Output the (x, y) coordinate of the center of the cell containing the given text.  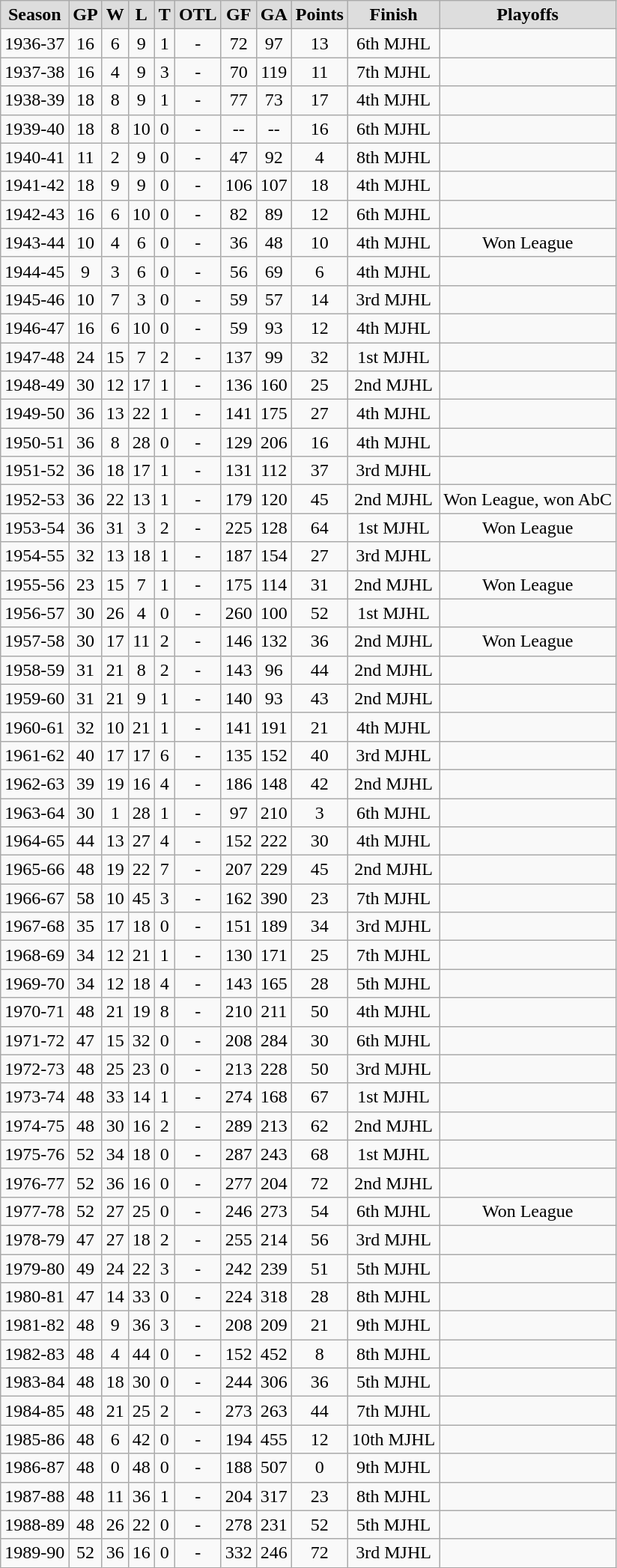
146 (238, 641)
1960-61 (34, 727)
1943-44 (34, 242)
100 (274, 613)
1949-50 (34, 414)
64 (319, 528)
222 (274, 841)
131 (238, 471)
1951-52 (34, 471)
289 (238, 1126)
1936-37 (34, 43)
119 (274, 72)
317 (274, 1496)
244 (238, 1382)
130 (238, 955)
1971-72 (34, 1040)
278 (238, 1525)
114 (274, 585)
154 (274, 556)
37 (319, 471)
39 (85, 784)
194 (238, 1439)
1987-88 (34, 1496)
1953-54 (34, 528)
228 (274, 1069)
452 (274, 1354)
239 (274, 1269)
1940-41 (34, 157)
188 (238, 1468)
137 (238, 357)
507 (274, 1468)
70 (238, 72)
Playoffs (528, 15)
1976-77 (34, 1183)
1973-74 (34, 1097)
332 (238, 1553)
1969-70 (34, 983)
287 (238, 1154)
242 (238, 1269)
1948-49 (34, 385)
10th MJHL (393, 1439)
1952-53 (34, 499)
148 (274, 784)
1989-90 (34, 1553)
1981-82 (34, 1326)
1963-64 (34, 812)
99 (274, 357)
112 (274, 471)
206 (274, 442)
T (165, 15)
187 (238, 556)
1968-69 (34, 955)
35 (85, 927)
160 (274, 385)
1988-89 (34, 1525)
89 (274, 214)
L (141, 15)
49 (85, 1269)
168 (274, 1097)
390 (274, 898)
140 (238, 698)
306 (274, 1382)
1944-45 (34, 271)
1984-85 (34, 1411)
Points (319, 15)
225 (238, 528)
51 (319, 1269)
260 (238, 613)
GP (85, 15)
96 (274, 670)
Finish (393, 15)
274 (238, 1097)
284 (274, 1040)
Season (34, 15)
58 (85, 898)
107 (274, 186)
1967-68 (34, 927)
1955-56 (34, 585)
191 (274, 727)
120 (274, 499)
1942-43 (34, 214)
67 (319, 1097)
1964-65 (34, 841)
136 (238, 385)
1941-42 (34, 186)
1950-51 (34, 442)
1957-58 (34, 641)
207 (238, 870)
1977-78 (34, 1211)
57 (274, 299)
1962-63 (34, 784)
318 (274, 1297)
189 (274, 927)
54 (319, 1211)
68 (319, 1154)
92 (274, 157)
224 (238, 1297)
171 (274, 955)
1972-73 (34, 1069)
1937-38 (34, 72)
1978-79 (34, 1239)
455 (274, 1439)
1939-40 (34, 129)
69 (274, 271)
43 (319, 698)
263 (274, 1411)
165 (274, 983)
162 (238, 898)
211 (274, 1012)
186 (238, 784)
77 (238, 100)
1958-59 (34, 670)
62 (319, 1126)
OTL (198, 15)
1979-80 (34, 1269)
1946-47 (34, 328)
229 (274, 870)
231 (274, 1525)
82 (238, 214)
1982-83 (34, 1354)
1980-81 (34, 1297)
243 (274, 1154)
1966-67 (34, 898)
1938-39 (34, 100)
255 (238, 1239)
1985-86 (34, 1439)
1975-76 (34, 1154)
179 (238, 499)
1970-71 (34, 1012)
128 (274, 528)
1954-55 (34, 556)
129 (238, 442)
1983-84 (34, 1382)
151 (238, 927)
W (115, 15)
1945-46 (34, 299)
73 (274, 100)
1974-75 (34, 1126)
1947-48 (34, 357)
GA (274, 15)
106 (238, 186)
135 (238, 755)
1961-62 (34, 755)
1965-66 (34, 870)
132 (274, 641)
1959-60 (34, 698)
1956-57 (34, 613)
277 (238, 1183)
214 (274, 1239)
1986-87 (34, 1468)
Won League, won AbC (528, 499)
209 (274, 1326)
GF (238, 15)
